Return [x, y] of the center of cell containing provided text 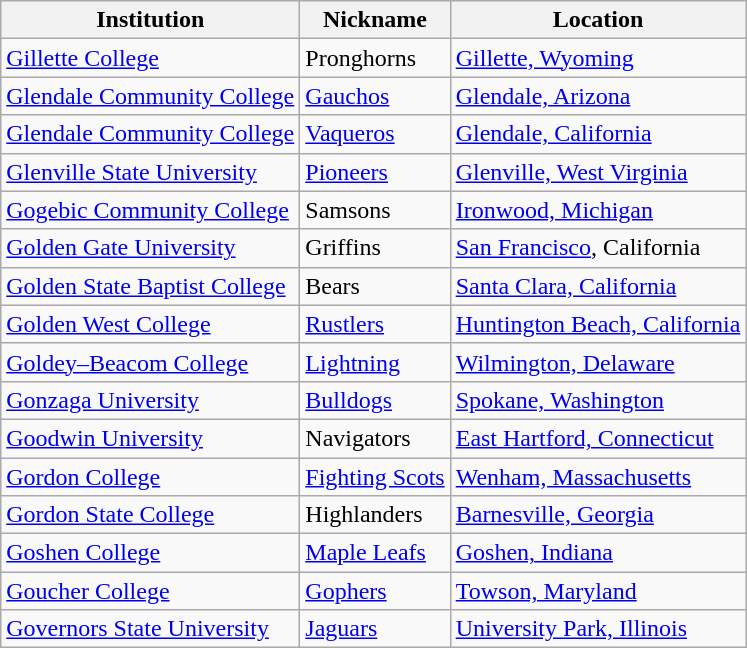
Rustlers [375, 324]
Goshen College [150, 553]
Gauchos [375, 96]
Bulldogs [375, 400]
Golden State Baptist College [150, 286]
Navigators [375, 438]
University Park, Illinois [598, 629]
Glendale, Arizona [598, 96]
Glendale, California [598, 134]
Location [598, 20]
Lightning [375, 362]
Golden West College [150, 324]
Gordon College [150, 477]
Governors State University [150, 629]
Jaguars [375, 629]
Pioneers [375, 172]
Fighting Scots [375, 477]
Gillette College [150, 58]
Santa Clara, California [598, 286]
Spokane, Washington [598, 400]
San Francisco, California [598, 248]
Golden Gate University [150, 248]
Huntington Beach, California [598, 324]
Goucher College [150, 591]
Vaqueros [375, 134]
Maple Leafs [375, 553]
Pronghorns [375, 58]
Griffins [375, 248]
Ironwood, Michigan [598, 210]
Bears [375, 286]
Samsons [375, 210]
Highlanders [375, 515]
Goldey–Beacom College [150, 362]
Gonzaga University [150, 400]
Wenham, Massachusetts [598, 477]
Barnesville, Georgia [598, 515]
Gordon State College [150, 515]
Goodwin University [150, 438]
Nickname [375, 20]
Towson, Maryland [598, 591]
Gillette, Wyoming [598, 58]
Gophers [375, 591]
Wilmington, Delaware [598, 362]
Glenville State University [150, 172]
Institution [150, 20]
Gogebic Community College [150, 210]
Goshen, Indiana [598, 553]
Glenville, West Virginia [598, 172]
East Hartford, Connecticut [598, 438]
